Extract the [X, Y] coordinate from the center of the cell holding the provided text.  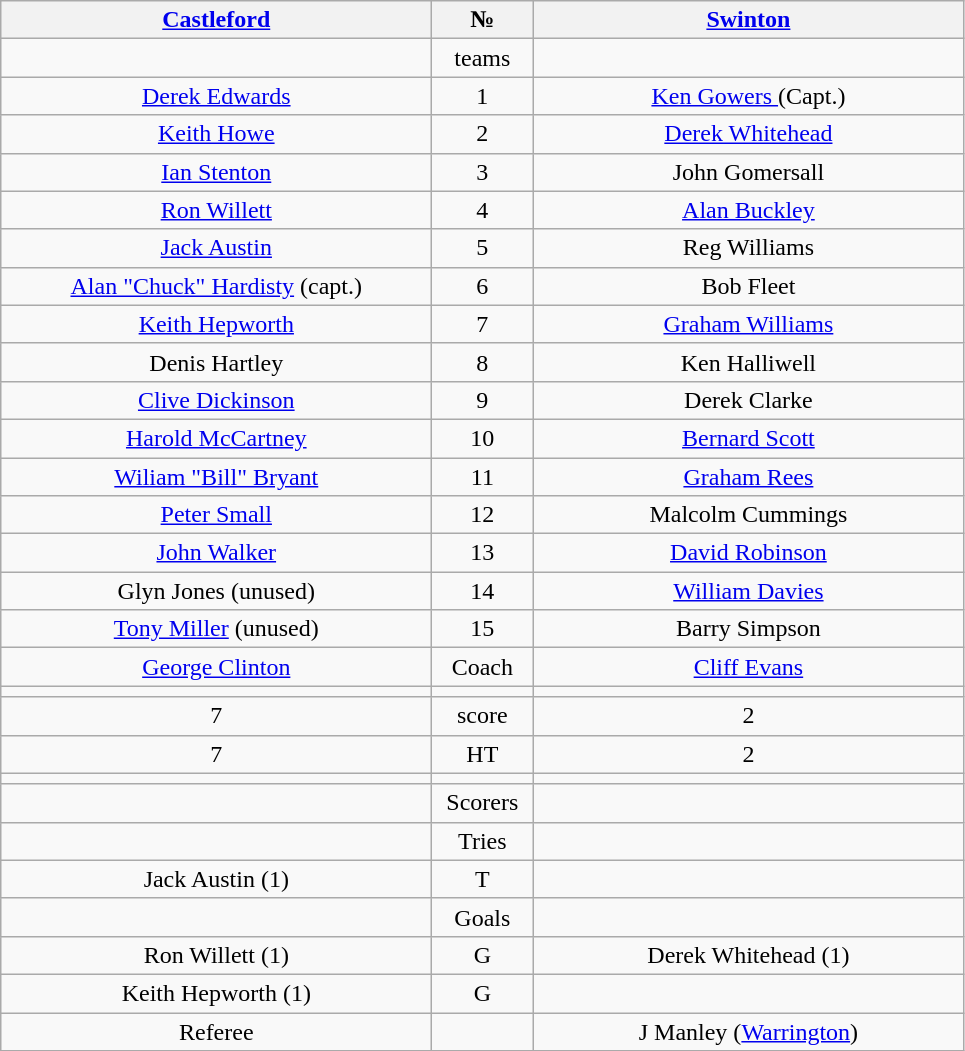
12 [482, 515]
Goals [482, 917]
Wiliam "Bill" Bryant [216, 477]
9 [482, 400]
3 [482, 172]
Peter Small [216, 515]
teams [482, 58]
Castleford [216, 20]
Bernard Scott [748, 438]
5 [482, 248]
score [482, 716]
William Davies [748, 591]
Keith Hepworth [216, 324]
15 [482, 629]
№ [482, 20]
Coach [482, 667]
10 [482, 438]
Cliff Evans [748, 667]
Tony Miller (unused) [216, 629]
4 [482, 210]
Alan "Chuck" Hardisty (capt.) [216, 286]
Ken Gowers (Capt.) [748, 96]
Derek Edwards [216, 96]
Derek Whitehead (1) [748, 955]
Ken Halliwell [748, 362]
1 [482, 96]
Derek Clarke [748, 400]
Referee [216, 1031]
Reg Williams [748, 248]
Harold McCartney [216, 438]
Scorers [482, 803]
Swinton [748, 20]
Alan Buckley [748, 210]
Jack Austin [216, 248]
Denis Hartley [216, 362]
Bob Fleet [748, 286]
Keith Howe [216, 134]
John Gomersall [748, 172]
8 [482, 362]
Jack Austin (1) [216, 879]
Glyn Jones (unused) [216, 591]
Ian Stenton [216, 172]
George Clinton [216, 667]
David Robinson [748, 553]
Ron Willett (1) [216, 955]
Keith Hepworth (1) [216, 993]
Graham Rees [748, 477]
Barry Simpson [748, 629]
Derek Whitehead [748, 134]
John Walker [216, 553]
J Manley (Warrington) [748, 1031]
Tries [482, 841]
Graham Williams [748, 324]
14 [482, 591]
11 [482, 477]
HT [482, 754]
Ron Willett [216, 210]
6 [482, 286]
13 [482, 553]
Clive Dickinson [216, 400]
Malcolm Cummings [748, 515]
T [482, 879]
